Pinpoint the cell where the given text exists, returning its (x, y) midpoint coordinate. 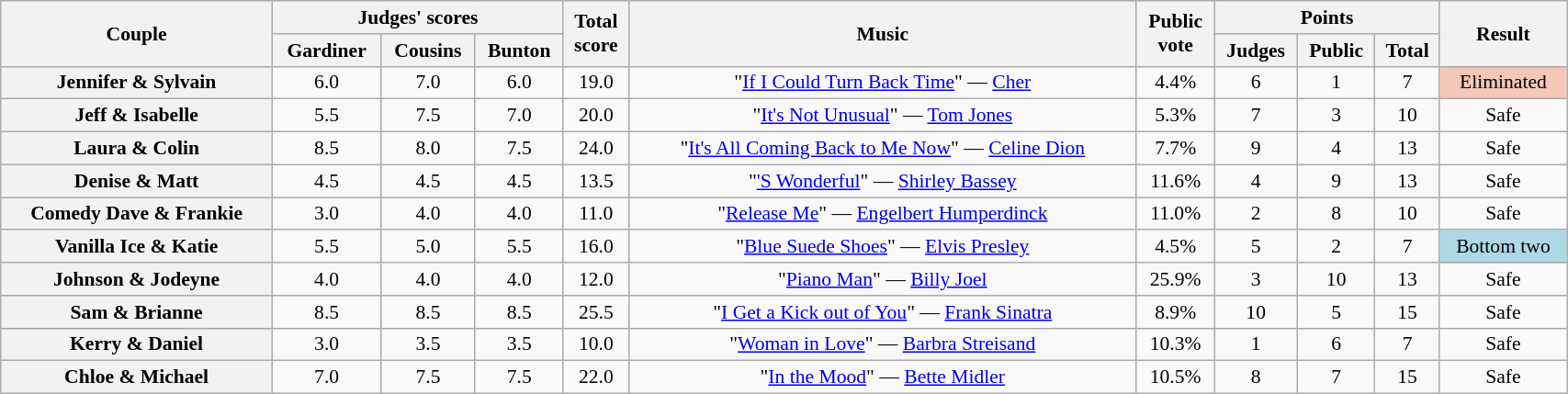
4.4% (1176, 83)
"Blue Suede Shoes" — Elvis Presley (882, 247)
Totalscore (595, 33)
Laura & Colin (137, 149)
Result (1503, 33)
"Woman in Love" — Barbra Streisand (882, 344)
10.5% (1176, 377)
5.0 (428, 247)
Kerry & Daniel (137, 344)
Chloe & Michael (137, 377)
7.7% (1176, 149)
10.0 (595, 344)
20.0 (595, 116)
Bottom two (1503, 247)
22.0 (595, 377)
25.9% (1176, 279)
Gardiner (326, 51)
8.0 (428, 149)
5.3% (1176, 116)
Judges (1256, 51)
Music (882, 33)
11.0% (1176, 214)
Denise & Matt (137, 181)
13.5 (595, 181)
"In the Mood" — Bette Midler (882, 377)
"Release Me" — Engelbert Humperdinck (882, 214)
Total (1407, 51)
Points (1326, 17)
"It's Not Unusual" — Tom Jones (882, 116)
Couple (137, 33)
Bunton (519, 51)
"If I Could Turn Back Time" — Cher (882, 83)
Johnson & Jodeyne (137, 279)
Jennifer & Sylvain (137, 83)
Cousins (428, 51)
Comedy Dave & Frankie (137, 214)
Vanilla Ice & Katie (137, 247)
Public (1336, 51)
Judges' scores (417, 17)
"It's All Coming Back to Me Now" — Celine Dion (882, 149)
24.0 (595, 149)
"'S Wonderful" — Shirley Bassey (882, 181)
12.0 (595, 279)
Publicvote (1176, 33)
19.0 (595, 83)
10.3% (1176, 344)
Jeff & Isabelle (137, 116)
25.5 (595, 312)
"I Get a Kick out of You" — Frank Sinatra (882, 312)
11.6% (1176, 181)
8.9% (1176, 312)
4.5% (1176, 247)
11.0 (595, 214)
"Piano Man" — Billy Joel (882, 279)
Sam & Brianne (137, 312)
16.0 (595, 247)
Eliminated (1503, 83)
